Scan for the cell matching the given text and deliver its [x, y] coordinate at center. 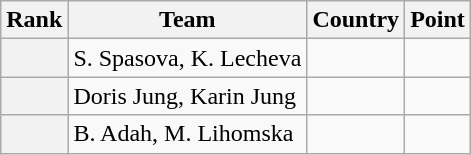
Point [438, 20]
Team [188, 20]
Country [356, 20]
Rank [34, 20]
S. Spasova, K. Lecheva [188, 58]
Doris Jung, Karin Jung [188, 96]
B. Adah, M. Lihomska [188, 134]
